Determine the (x, y) coordinate at the center of the cell enclosing the given text.  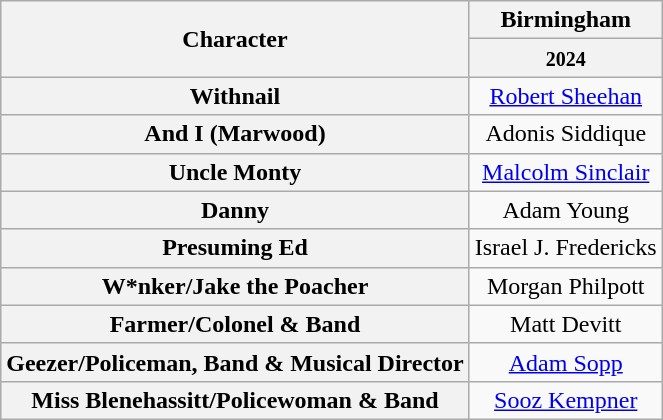
Robert Sheehan (566, 96)
Character (235, 39)
Adam Young (566, 210)
Danny (235, 210)
Birmingham (566, 20)
Israel J. Fredericks (566, 248)
Miss Blenehassitt/Policewoman & Band (235, 400)
Adonis Siddique (566, 134)
Farmer/Colonel & Band (235, 324)
Matt Devitt (566, 324)
Uncle Monty (235, 172)
Withnail (235, 96)
Geezer/Policeman, Band & Musical Director (235, 362)
And I (Marwood) (235, 134)
Presuming Ed (235, 248)
2024 (566, 58)
W*nker/Jake the Poacher (235, 286)
Morgan Philpott (566, 286)
Adam Sopp (566, 362)
Malcolm Sinclair (566, 172)
Sooz Kempner (566, 400)
